Return the [X, Y] coordinate for the center point of the cell that contains the specified text.  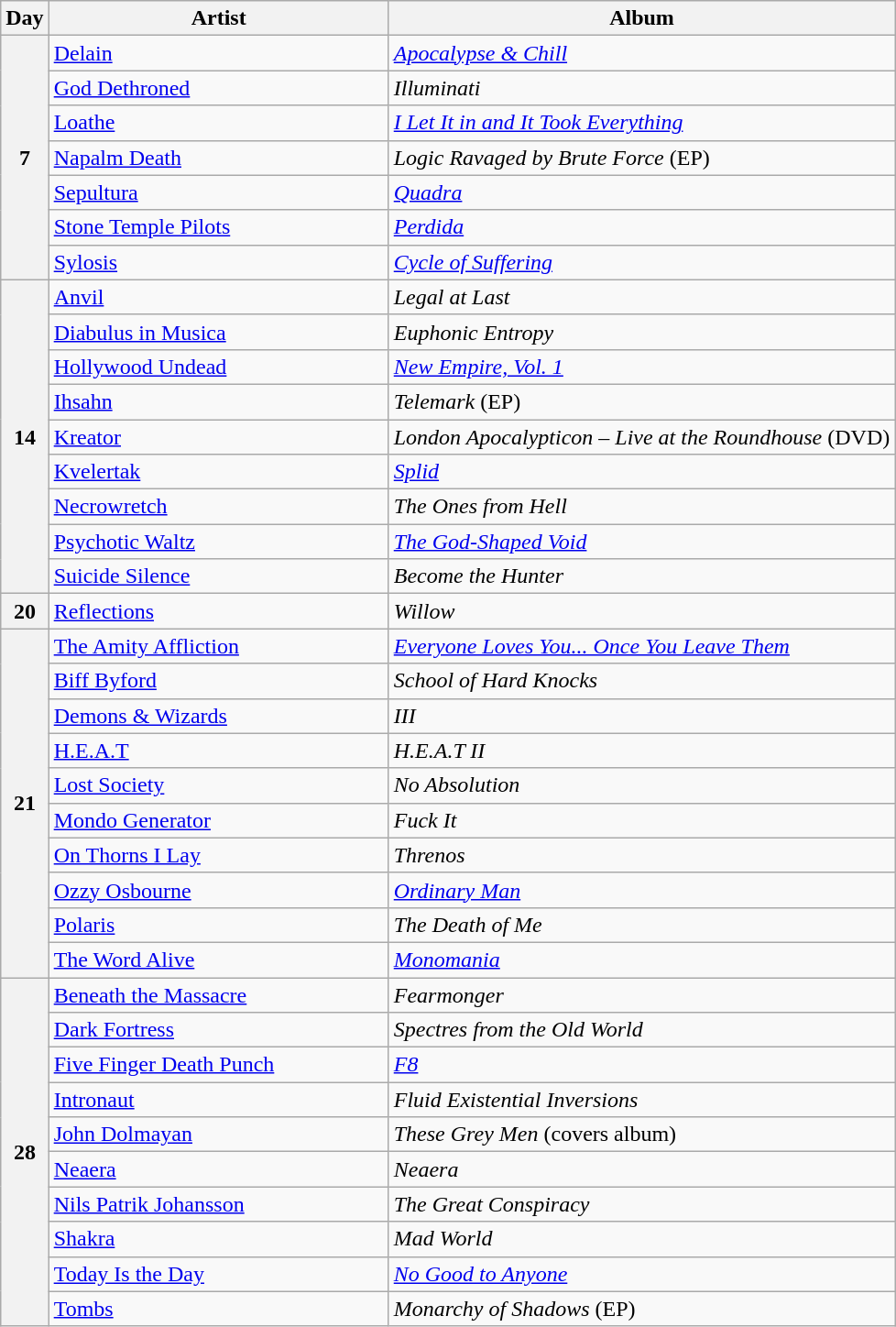
H.E.A.T [218, 751]
John Dolmayan [218, 1135]
Ihsahn [218, 401]
No Absolution [641, 785]
Quadra [641, 192]
The Death of Me [641, 925]
I Let It in and It Took Everything [641, 123]
The Amity Affliction [218, 646]
Logic Ravaged by Brute Force (EP) [641, 158]
New Empire, Vol. 1 [641, 367]
Reflections [218, 611]
Beneath the Massacre [218, 994]
Anvil [218, 297]
Shakra [218, 1239]
Biff Byford [218, 681]
Album [641, 18]
Become the Hunter [641, 576]
The Great Conspiracy [641, 1204]
Perdida [641, 227]
Napalm Death [218, 158]
28 [25, 1151]
Kvelertak [218, 472]
Legal at Last [641, 297]
Suicide Silence [218, 576]
Lost Society [218, 785]
Demons & Wizards [218, 716]
21 [25, 803]
Artist [218, 18]
These Grey Men (covers album) [641, 1135]
Psychotic Waltz [218, 542]
Spectres from the Old World [641, 1030]
Apocalypse & Chill [641, 53]
7 [25, 158]
London Apocalypticon – Live at the Roundhouse (DVD) [641, 437]
III [641, 716]
F8 [641, 1065]
Splid [641, 472]
Necrowretch [218, 507]
School of Hard Knocks [641, 681]
Today Is the Day [218, 1274]
Ozzy Osbourne [218, 890]
The Word Alive [218, 960]
Sepultura [218, 192]
Sylosis [218, 262]
Ordinary Man [641, 890]
Diabulus in Musica [218, 332]
14 [25, 436]
Threnos [641, 855]
H.E.A.T II [641, 751]
Fuck It [641, 820]
Mondo Generator [218, 820]
The God-Shaped Void [641, 542]
20 [25, 611]
Willow [641, 611]
Mad World [641, 1239]
No Good to Anyone [641, 1274]
Monomania [641, 960]
Telemark (EP) [641, 401]
Five Finger Death Punch [218, 1065]
Fluid Existential Inversions [641, 1100]
Intronaut [218, 1100]
Euphonic Entropy [641, 332]
The Ones from Hell [641, 507]
Polaris [218, 925]
Monarchy of Shadows (EP) [641, 1309]
Everyone Loves You... Once You Leave Them [641, 646]
Illuminati [641, 88]
Tombs [218, 1309]
Stone Temple Pilots [218, 227]
On Thorns I Lay [218, 855]
God Dethroned [218, 88]
Day [25, 18]
Hollywood Undead [218, 367]
Kreator [218, 437]
Cycle of Suffering [641, 262]
Nils Patrik Johansson [218, 1204]
Fearmonger [641, 994]
Loathe [218, 123]
Delain [218, 53]
Dark Fortress [218, 1030]
